Output the [X, Y] coordinate of the center of the cell containing the given text.  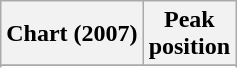
Chart (2007) [72, 34]
Peakposition [189, 34]
